Return the [x, y] coordinate for the center point of the cell that contains the specified text.  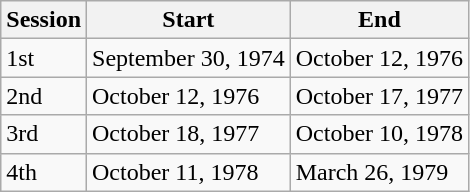
1st [44, 58]
March 26, 1979 [379, 172]
4th [44, 172]
3rd [44, 134]
September 30, 1974 [189, 58]
October 18, 1977 [189, 134]
Start [189, 20]
End [379, 20]
October 11, 1978 [189, 172]
October 10, 1978 [379, 134]
2nd [44, 96]
Session [44, 20]
October 17, 1977 [379, 96]
